Return the [x, y] coordinate for the center point of the cell that contains the specified text.  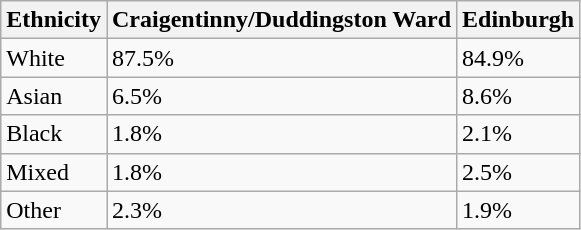
Mixed [54, 172]
White [54, 58]
Edinburgh [518, 20]
1.9% [518, 210]
Craigentinny/Duddingston Ward [281, 20]
2.1% [518, 134]
6.5% [281, 96]
Ethnicity [54, 20]
Black [54, 134]
2.5% [518, 172]
84.9% [518, 58]
2.3% [281, 210]
8.6% [518, 96]
87.5% [281, 58]
Asian [54, 96]
Other [54, 210]
